Return the [X, Y] coordinate for the center point of the cell that contains the specified text.  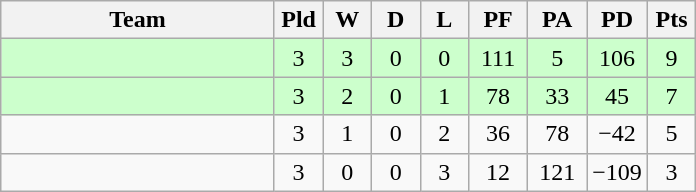
−42 [618, 134]
121 [558, 172]
L [444, 20]
9 [672, 58]
PA [558, 20]
W [348, 20]
33 [558, 96]
45 [618, 96]
Team [138, 20]
111 [498, 58]
Pld [298, 20]
7 [672, 96]
PD [618, 20]
36 [498, 134]
D [396, 20]
12 [498, 172]
106 [618, 58]
−109 [618, 172]
Pts [672, 20]
PF [498, 20]
